Output the (x, y) coordinate of the center of the cell containing the given text.  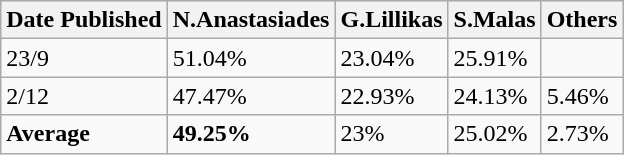
N.Anastasiades (251, 20)
S.Malas (494, 20)
23/9 (84, 58)
2.73% (582, 134)
Date Published (84, 20)
22.93% (392, 96)
47.47% (251, 96)
23% (392, 134)
G.Lillikas (392, 20)
24.13% (494, 96)
49.25% (251, 134)
Others (582, 20)
5.46% (582, 96)
2/12 (84, 96)
51.04% (251, 58)
23.04% (392, 58)
25.02% (494, 134)
Average (84, 134)
25.91% (494, 58)
